Pinpoint the cell where the given text exists, returning its [x, y] midpoint coordinate. 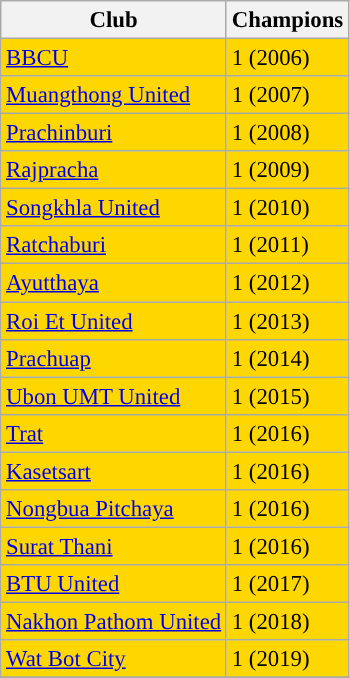
1 (2011) [287, 245]
1 (2012) [287, 283]
Songkhla United [114, 208]
Roi Et United [114, 321]
Ratchaburi [114, 245]
1 (2007) [287, 95]
Ayutthaya [114, 283]
1 (2019) [287, 659]
Surat Thani [114, 546]
1 (2009) [287, 170]
1 (2017) [287, 584]
Prachinburi [114, 133]
Wat Bot City [114, 659]
Kasetsart [114, 471]
Trat [114, 433]
BTU United [114, 584]
BBCU [114, 58]
Nongbua Pitchaya [114, 509]
Club [114, 20]
Muangthong United [114, 95]
Nakhon Pathom United [114, 621]
1 (2013) [287, 321]
Rajpracha [114, 170]
1 (2010) [287, 208]
1 (2015) [287, 396]
Prachuap [114, 358]
Ubon UMT United [114, 396]
1 (2014) [287, 358]
1 (2006) [287, 58]
Champions [287, 20]
1 (2018) [287, 621]
1 (2008) [287, 133]
